Return the (X, Y) coordinate for the center point of the cell that contains the specified text.  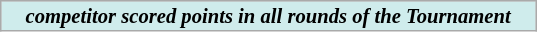
competitor scored points in all rounds of the Tournament (268, 14)
